Determine the [x, y] coordinate at the center of the cell enclosing the given text.  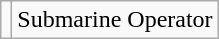
Submarine Operator [115, 20]
